Scan for the cell matching the given text and deliver its [X, Y] coordinate at center. 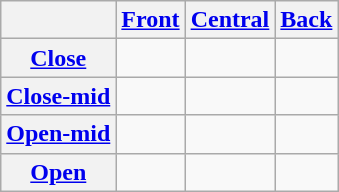
Close-mid [58, 96]
Open [58, 172]
Central [230, 20]
Back [306, 20]
Front [150, 20]
Close [58, 58]
Open-mid [58, 134]
